Return the (X, Y) coordinate for the center point of the cell that contains the specified text.  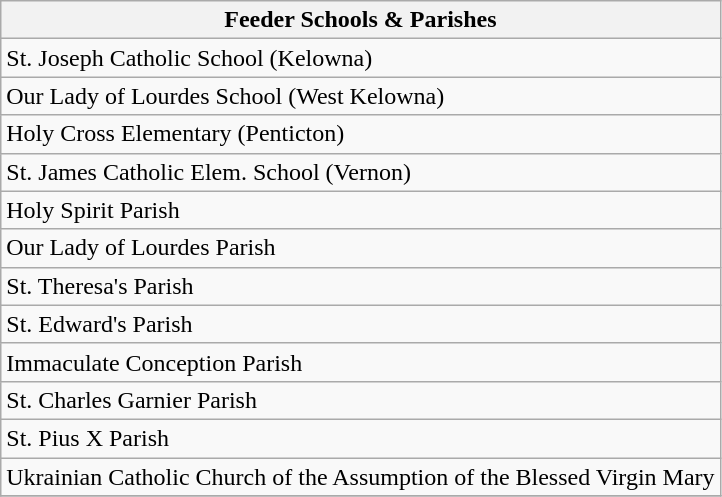
Our Lady of Lourdes School (West Kelowna) (360, 96)
Our Lady of Lourdes Parish (360, 248)
Immaculate Conception Parish (360, 362)
St. Theresa's Parish (360, 286)
St. Charles Garnier Parish (360, 400)
Holy Cross Elementary (Penticton) (360, 134)
Feeder Schools & Parishes (360, 20)
Ukrainian Catholic Church of the Assumption of the Blessed Virgin Mary (360, 477)
St. Edward's Parish (360, 324)
St. Pius X Parish (360, 438)
Holy Spirit Parish (360, 210)
St. James Catholic Elem. School (Vernon) (360, 172)
St. Joseph Catholic School (Kelowna) (360, 58)
